Locate the cell with the specified text and output its (X, Y) center coordinate. 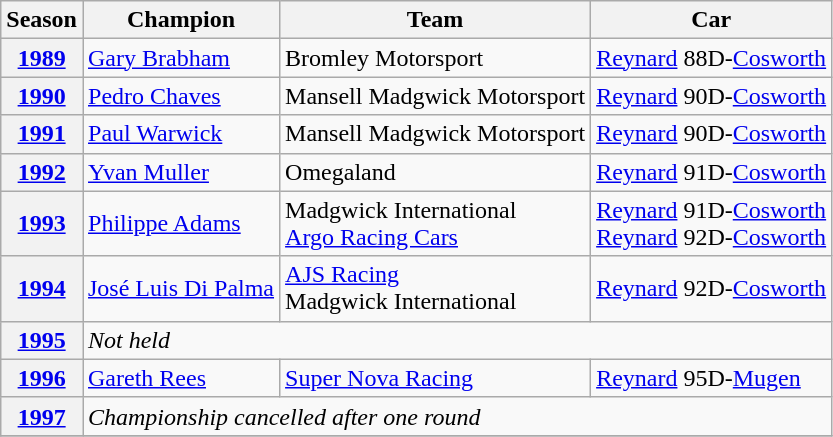
Super Nova Racing (436, 378)
Car (712, 20)
Philippe Adams (180, 224)
Reynard 91D-CosworthReynard 92D-Cosworth (712, 224)
1991 (42, 134)
Gary Brabham (180, 58)
Gareth Rees (180, 378)
Season (42, 20)
1993 (42, 224)
Bromley Motorsport (436, 58)
Paul Warwick (180, 134)
Reynard 91D-Cosworth (712, 172)
José Luis Di Palma (180, 288)
Yvan Muller (180, 172)
1989 (42, 58)
1996 (42, 378)
Pedro Chaves (180, 96)
Championship cancelled after one round (456, 416)
1990 (42, 96)
Team (436, 20)
1994 (42, 288)
AJS Racing Madgwick International (436, 288)
1997 (42, 416)
Champion (180, 20)
1995 (42, 340)
Reynard 92D-Cosworth (712, 288)
Not held (456, 340)
Omegaland (436, 172)
Madgwick International Argo Racing Cars (436, 224)
Reynard 95D-Mugen (712, 378)
Reynard 88D-Cosworth (712, 58)
1992 (42, 172)
